Locate the cell with the specified text and output its [X, Y] center coordinate. 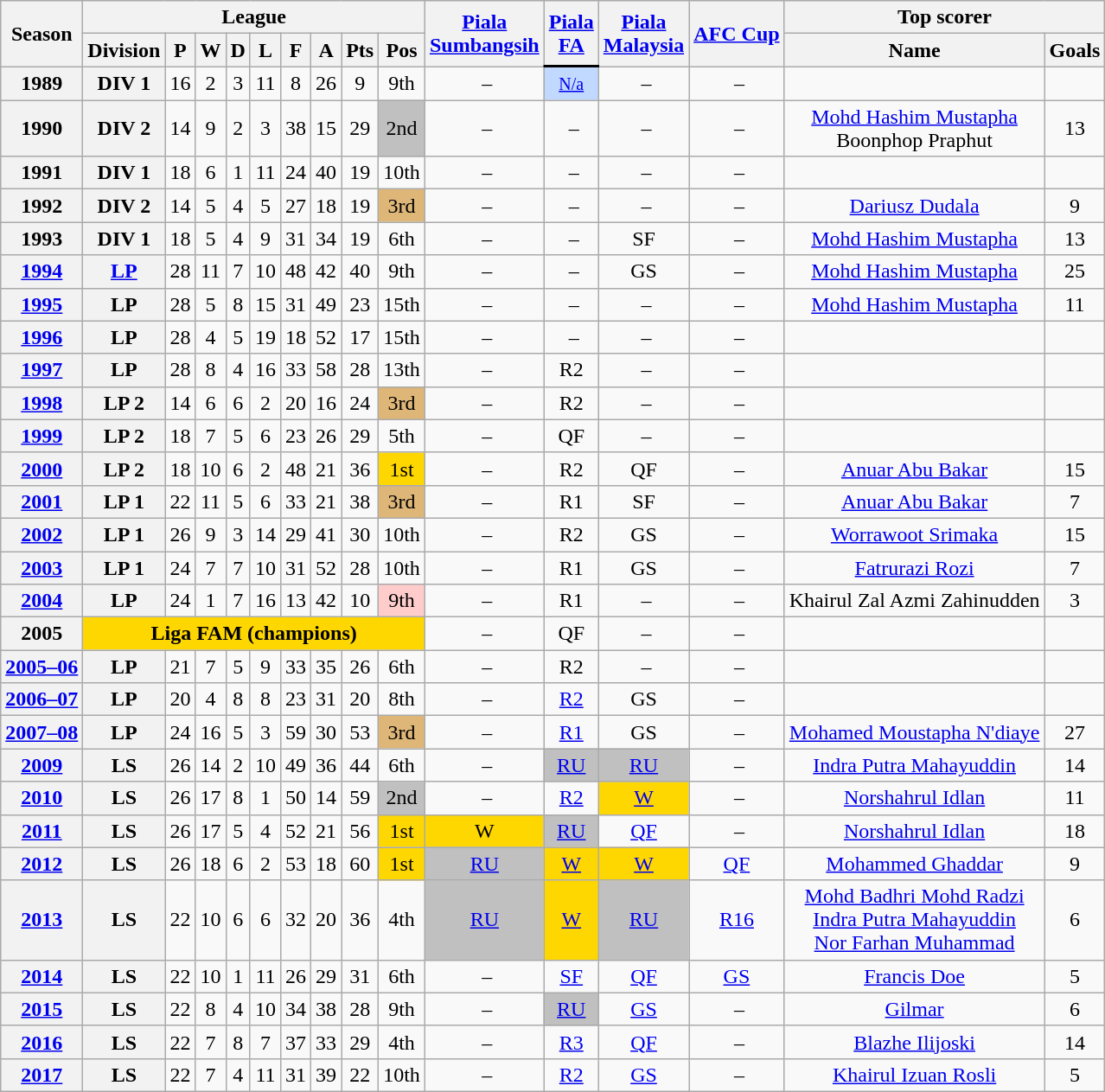
2015 [42, 1009]
2005–06 [42, 667]
2016 [42, 1042]
Top scorer [944, 17]
2002 [42, 534]
Gilmar [915, 1009]
Piala Malaysia [643, 34]
41 [327, 534]
Mohamed Moustapha N'diaye [915, 732]
Piala FA [571, 34]
1990 [42, 128]
Mohammed Ghaddar [915, 864]
N/a [571, 83]
Goals [1075, 50]
League [254, 17]
2014 [42, 976]
37 [296, 1042]
1993 [42, 239]
Dariusz Dudala [915, 206]
1997 [42, 370]
44 [360, 765]
58 [327, 370]
Mohd Badhri Mohd Radzi Indra Putra Mahayuddin Nor Farhan Muhammad [915, 920]
D [238, 50]
P [180, 50]
Piala Sumbangsih [484, 34]
AFC Cup [737, 34]
Name [915, 50]
Khairul Zal Azmi Zahinudden [915, 601]
Fatrurazi Rozi [915, 568]
1989 [42, 83]
2004 [42, 601]
Blazhe Ilijoski [915, 1042]
2001 [42, 501]
2010 [42, 798]
Khairul Izuan Rosli [915, 1075]
Season [42, 34]
5th [402, 436]
R3 [571, 1042]
F [296, 50]
2003 [42, 568]
1998 [42, 403]
Mohd Hashim MustaphaBoonphop Praphut [915, 128]
Worrawoot Srimaka [915, 534]
L [265, 50]
Pos [402, 50]
1996 [42, 337]
1995 [42, 304]
1991 [42, 173]
39 [327, 1075]
A [327, 50]
35 [327, 667]
2006–07 [42, 699]
2009 [42, 765]
56 [360, 831]
2011 [42, 831]
2007–08 [42, 732]
2013 [42, 920]
Division [125, 50]
2012 [42, 864]
8th [402, 699]
50 [296, 798]
32 [296, 920]
Indra Putra Mahayuddin [915, 765]
13th [402, 370]
R16 [737, 920]
Pts [360, 50]
1994 [42, 271]
2000 [42, 469]
1992 [42, 206]
Francis Doe [915, 976]
60 [360, 864]
2017 [42, 1075]
25 [1075, 271]
Liga FAM (champions) [254, 634]
1999 [42, 436]
2005 [42, 634]
